Locate the cell with the specified text and output its (x, y) center coordinate. 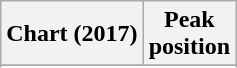
Chart (2017) (72, 34)
Peakposition (189, 34)
